Determine the (X, Y) coordinate at the center of the cell enclosing the given text.  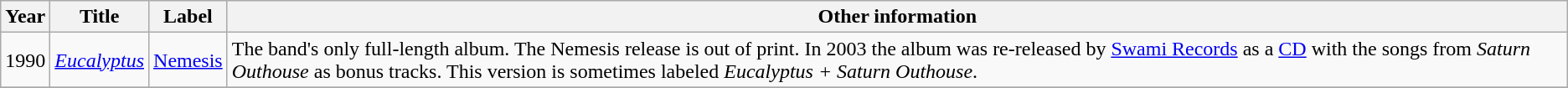
Label (188, 17)
Other information (897, 17)
1990 (25, 60)
Year (25, 17)
Nemesis (188, 60)
Title (100, 17)
Eucalyptus (100, 60)
